Capture the cell that displays the provided text and extract its (X, Y) central coordinate. 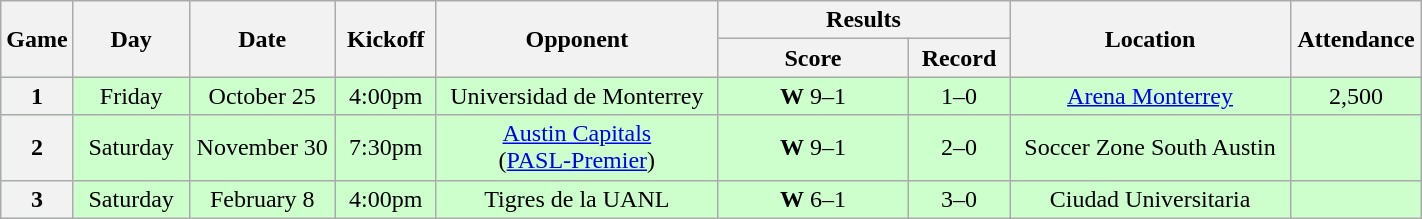
Game (37, 39)
Ciudad Universitaria (1150, 199)
Score (812, 58)
Tigres de la UANL (576, 199)
Kickoff (386, 39)
2,500 (1356, 96)
1 (37, 96)
Soccer Zone South Austin (1150, 148)
Date (262, 39)
2 (37, 148)
W 6–1 (812, 199)
Results (863, 20)
Location (1150, 39)
Austin Capitals(PASL-Premier) (576, 148)
Record (958, 58)
February 8 (262, 199)
Universidad de Monterrey (576, 96)
Attendance (1356, 39)
Friday (131, 96)
2–0 (958, 148)
3 (37, 199)
7:30pm (386, 148)
Arena Monterrey (1150, 96)
November 30 (262, 148)
3–0 (958, 199)
Opponent (576, 39)
1–0 (958, 96)
October 25 (262, 96)
Day (131, 39)
